Return (X, Y) of the center of cell containing provided text 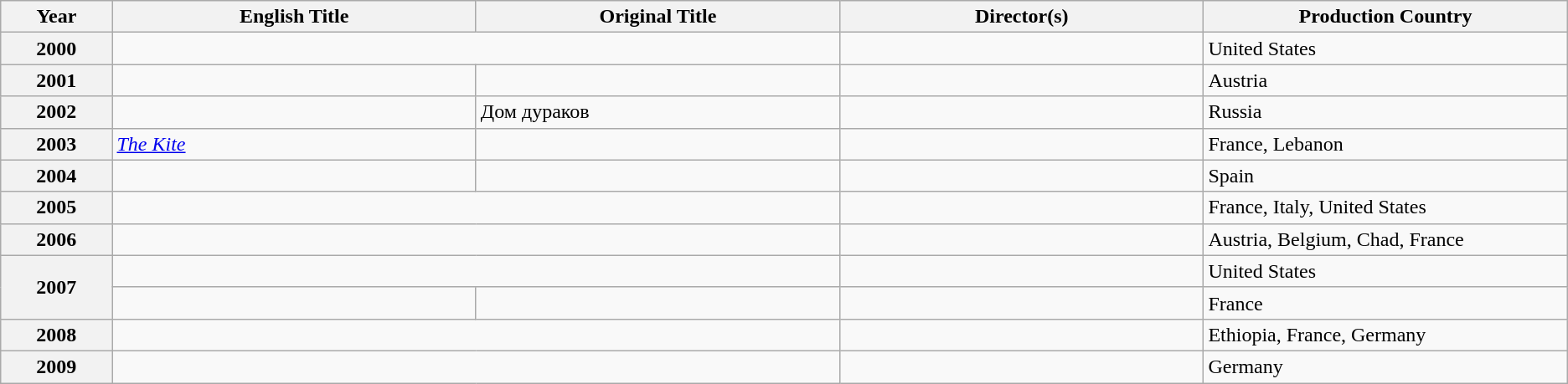
Production Country (1385, 17)
2009 (57, 366)
Austria (1385, 80)
The Kite (294, 144)
France (1385, 303)
France, Italy, United States (1385, 207)
Дом дураков (658, 112)
2005 (57, 207)
2004 (57, 176)
2007 (57, 287)
Austria, Belgium, Chad, France (1385, 239)
2002 (57, 112)
France, Lebanon (1385, 144)
Spain (1385, 176)
Russia (1385, 112)
2001 (57, 80)
Original Title (658, 17)
Director(s) (1022, 17)
2008 (57, 335)
Germany (1385, 366)
2006 (57, 239)
Ethiopia, France, Germany (1385, 335)
2003 (57, 144)
Year (57, 17)
2000 (57, 49)
English Title (294, 17)
